Provide the [X, Y] coordinate of the cell's center where the given text is located.  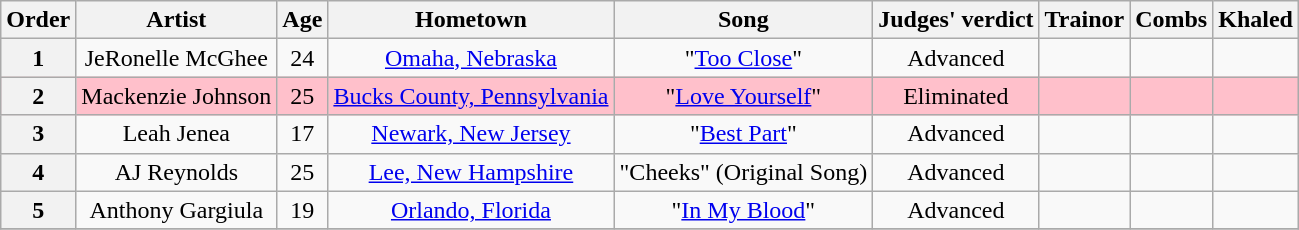
AJ Reynolds [176, 172]
Lee, New Hampshire [471, 172]
2 [38, 96]
Bucks County, Pennsylvania [471, 96]
5 [38, 210]
3 [38, 134]
Omaha, Nebraska [471, 58]
Age [302, 20]
Song [744, 20]
1 [38, 58]
Anthony Gargiula [176, 210]
Khaled [1256, 20]
Artist [176, 20]
Mackenzie Johnson [176, 96]
4 [38, 172]
Judges' verdict [956, 20]
19 [302, 210]
Order [38, 20]
JeRonelle McGhee [176, 58]
Trainor [1084, 20]
"Love Yourself" [744, 96]
17 [302, 134]
Hometown [471, 20]
"Too Close" [744, 58]
Orlando, Florida [471, 210]
Leah Jenea [176, 134]
Eliminated [956, 96]
"In My Blood" [744, 210]
Newark, New Jersey [471, 134]
"Cheeks" (Original Song) [744, 172]
"Best Part" [744, 134]
Combs [1172, 20]
24 [302, 58]
